Scan for the cell matching the given text and deliver its (X, Y) coordinate at center. 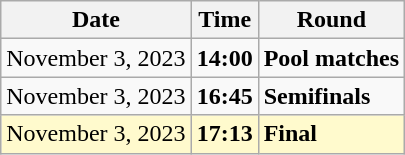
Time (224, 20)
14:00 (224, 58)
17:13 (224, 134)
Semifinals (331, 96)
Final (331, 134)
Round (331, 20)
Date (96, 20)
Pool matches (331, 58)
16:45 (224, 96)
